Find where the given text appears and provide that cell's center as (x, y) coordinate. 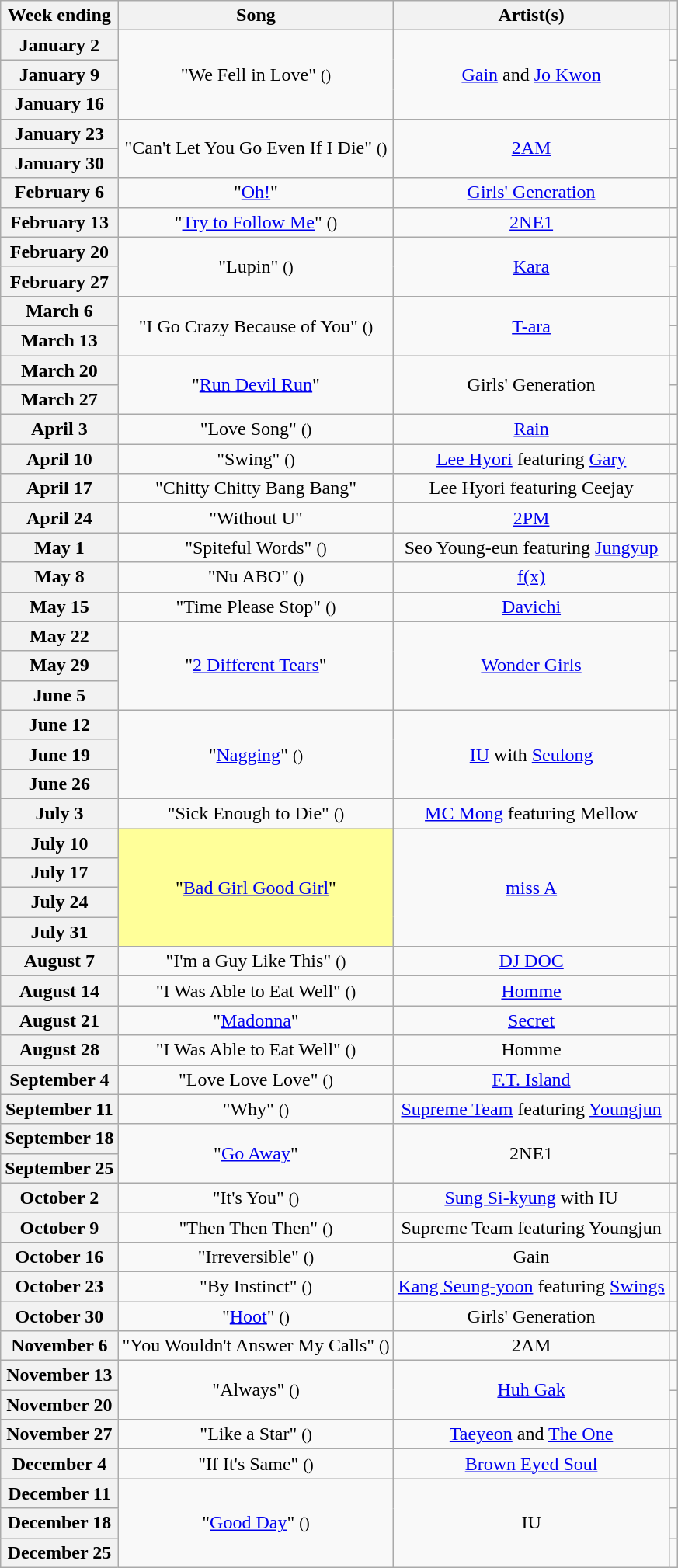
2PM (531, 518)
September 11 (59, 1109)
January 9 (59, 75)
"Time Please Stop" () (256, 607)
Seo Young-eun featuring Jungyup (531, 548)
"If It's Same" () (256, 1464)
May 22 (59, 636)
"It's You" () (256, 1198)
"Love Song" () (256, 429)
Lee Hyori featuring Ceejay (531, 488)
March 6 (59, 311)
April 24 (59, 518)
F.T. Island (531, 1080)
April 3 (59, 429)
March 27 (59, 400)
May 8 (59, 577)
"Always" () (256, 1390)
December 4 (59, 1464)
"Can't Let You Go Even If I Die" () (256, 148)
"Try to Follow Me" () (256, 222)
May 29 (59, 666)
December 11 (59, 1493)
September 25 (59, 1168)
"Go Away" (256, 1153)
Artist(s) (531, 16)
November 20 (59, 1405)
July 17 (59, 873)
June 12 (59, 725)
IU with Seulong (531, 754)
Rain (531, 429)
"Nagging" () (256, 754)
Secret (531, 1020)
Song (256, 16)
"Lupin" () (256, 266)
"You Wouldn't Answer My Calls" () (256, 1346)
"Sick Enough to Die" () (256, 813)
"Then Then Then" () (256, 1227)
April 10 (59, 459)
"Nu ABO" () (256, 577)
December 25 (59, 1552)
"Swing" () (256, 459)
June 19 (59, 754)
"We Fell in Love" () (256, 75)
Sung Si-kyung with IU (531, 1198)
Davichi (531, 607)
"Spiteful Words" () (256, 548)
September 18 (59, 1139)
July 24 (59, 902)
"Hoot" () (256, 1316)
Kang Seung-yoon featuring Swings (531, 1286)
August 14 (59, 991)
September 4 (59, 1080)
"I'm a Guy Like This" () (256, 961)
January 16 (59, 104)
February 27 (59, 281)
January 23 (59, 134)
October 30 (59, 1316)
"2 Different Tears" (256, 666)
DJ DOC (531, 961)
MC Mong featuring Mellow (531, 813)
July 3 (59, 813)
November 6 (59, 1346)
July 10 (59, 843)
Gain and Jo Kwon (531, 75)
March 20 (59, 370)
October 23 (59, 1286)
"Like a Star" () (256, 1434)
Brown Eyed Soul (531, 1464)
"Love Love Love" () (256, 1080)
June 26 (59, 784)
"Bad Girl Good Girl" (256, 887)
Huh Gak (531, 1390)
"Good Day" () (256, 1523)
May 15 (59, 607)
November 27 (59, 1434)
Gain (531, 1257)
April 17 (59, 488)
May 1 (59, 548)
January 2 (59, 45)
"Oh!" (256, 193)
August 7 (59, 961)
December 18 (59, 1523)
"Run Devil Run" (256, 385)
"Irreversible" () (256, 1257)
October 16 (59, 1257)
Week ending (59, 16)
January 30 (59, 163)
November 13 (59, 1375)
miss A (531, 887)
Kara (531, 266)
"I Go Crazy Because of You" () (256, 325)
Lee Hyori featuring Gary (531, 459)
August 28 (59, 1050)
March 13 (59, 340)
July 31 (59, 932)
f(x) (531, 577)
October 9 (59, 1227)
"By Instinct" () (256, 1286)
Wonder Girls (531, 666)
"Chitty Chitty Bang Bang" (256, 488)
"Without U" (256, 518)
June 5 (59, 695)
August 21 (59, 1020)
October 2 (59, 1198)
"Why" () (256, 1109)
February 13 (59, 222)
T-ara (531, 325)
"Madonna" (256, 1020)
Taeyeon and The One (531, 1434)
February 6 (59, 193)
February 20 (59, 252)
IU (531, 1523)
